Return the (X, Y) coordinate for the center point of the cell that contains the specified text.  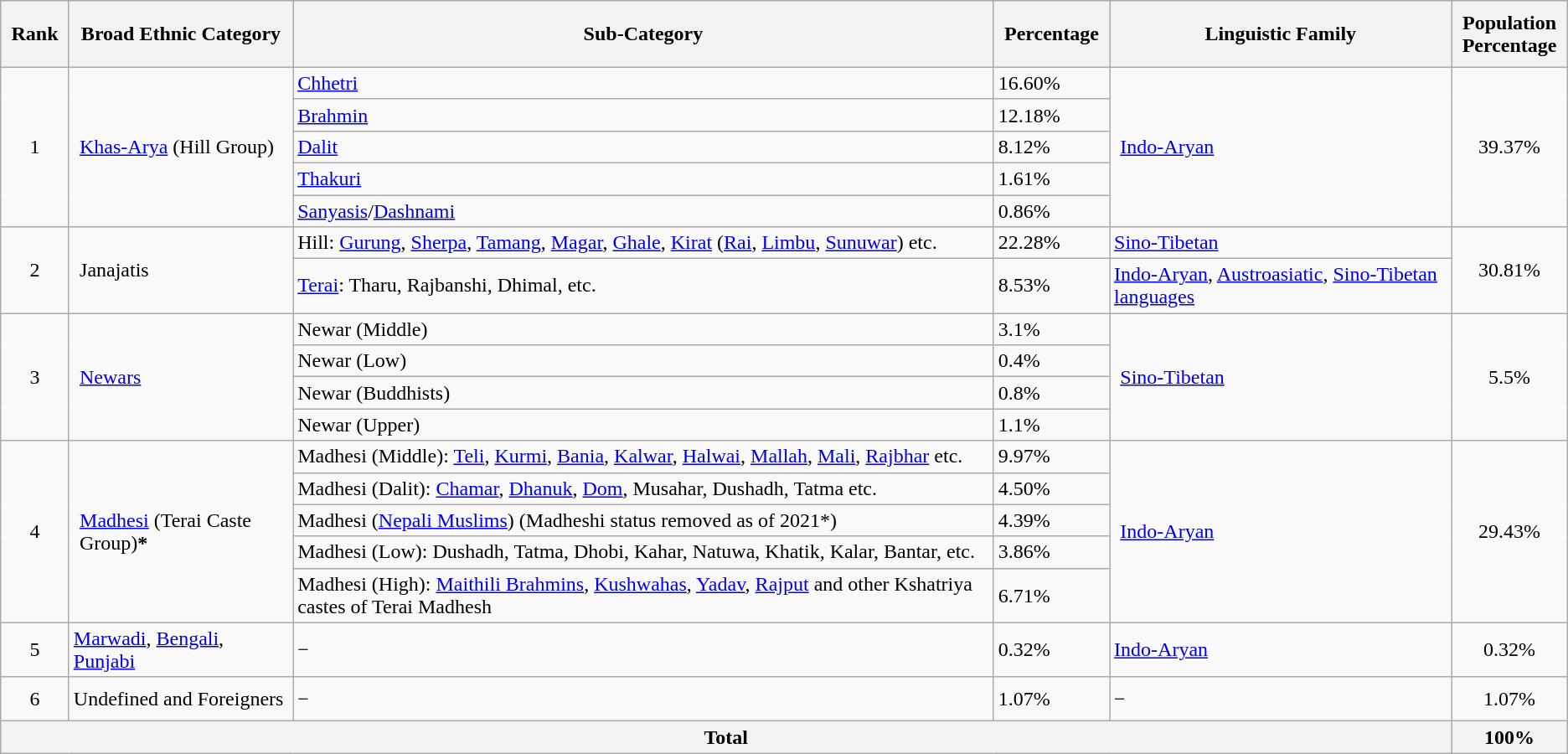
16.60% (1051, 83)
5.5% (1509, 377)
3 (35, 377)
29.43% (1509, 531)
Madhesi (Terai Caste Group)* (181, 531)
Rank (35, 34)
Newar (Buddhists) (643, 393)
Percentage (1051, 34)
Hill: Gurung, Sherpa, Tamang, Magar, Ghale, Kirat (Rai, Limbu, Sunuwar) etc. (643, 243)
1.1% (1051, 425)
Sub-Category (643, 34)
6 (35, 699)
Brahmin (643, 115)
Chhetri (643, 83)
0.86% (1051, 210)
Undefined and Foreigners (181, 699)
1 (35, 147)
39.37% (1509, 147)
2 (35, 270)
Total (726, 737)
Thakuri (643, 178)
Broad Ethnic Category (181, 34)
Janajatis (181, 270)
Indo-Aryan, Austroasiatic, Sino-Tibetan languages (1281, 287)
1.61% (1051, 178)
4.39% (1051, 520)
6.71% (1051, 595)
Madhesi (Dalit): Chamar, Dhanuk, Dom, Musahar, Dushadh, Tatma etc. (643, 488)
0.8% (1051, 393)
9.97% (1051, 457)
Newars (181, 377)
30.81% (1509, 270)
Linguistic Family (1281, 34)
5 (35, 650)
4.50% (1051, 488)
Dalit (643, 147)
Terai: Tharu, Rajbanshi, Dhimal, etc. (643, 287)
4 (35, 531)
PopulationPercentage (1509, 34)
Khas-Arya (Hill Group) (181, 147)
100% (1509, 737)
22.28% (1051, 243)
8.12% (1051, 147)
Marwadi, Bengali, Punjabi (181, 650)
Madhesi (Nepali Muslims) (Madheshi status removed as of 2021*) (643, 520)
Newar (Middle) (643, 329)
3.86% (1051, 552)
12.18% (1051, 115)
Madhesi (Low): Dushadh, Tatma, Dhobi, Kahar, Natuwa, Khatik, Kalar, Bantar, etc. (643, 552)
Madhesi (Middle): Teli, Kurmi, Bania, Kalwar, Halwai, Mallah, Mali, Rajbhar etc. (643, 457)
0.4% (1051, 361)
Sanyasis/Dashnami (643, 210)
Newar (Upper) (643, 425)
Newar (Low) (643, 361)
3.1% (1051, 329)
8.53% (1051, 287)
Madhesi (High): Maithili Brahmins, Kushwahas, Yadav, Rajput and other Kshatriya castes of Terai Madhesh (643, 595)
